Search for the cell housing the specified text and yield its [x, y] center coordinate. 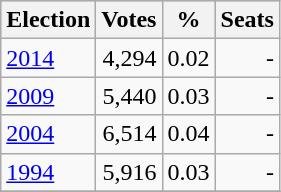
1994 [48, 172]
Seats [247, 20]
0.02 [188, 58]
Election [48, 20]
5,916 [129, 172]
Votes [129, 20]
4,294 [129, 58]
6,514 [129, 134]
% [188, 20]
5,440 [129, 96]
2004 [48, 134]
2009 [48, 96]
2014 [48, 58]
0.04 [188, 134]
